Extract the [X, Y] coordinate from the center of the cell holding the provided text.  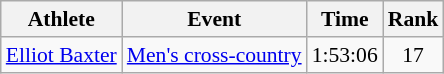
Event [214, 19]
Rank [414, 19]
17 [414, 55]
Men's cross-country [214, 55]
1:53:06 [345, 55]
Time [345, 19]
Athlete [62, 19]
Elliot Baxter [62, 55]
